Provide the (X, Y) coordinate of the cell's center where the given text is located.  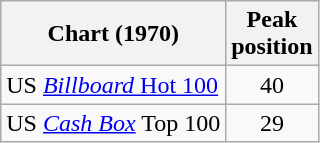
Peakposition (272, 34)
US Cash Box Top 100 (114, 123)
40 (272, 85)
Chart (1970) (114, 34)
29 (272, 123)
US Billboard Hot 100 (114, 85)
